Find where the given text appears and provide that cell's center as [X, Y] coordinate. 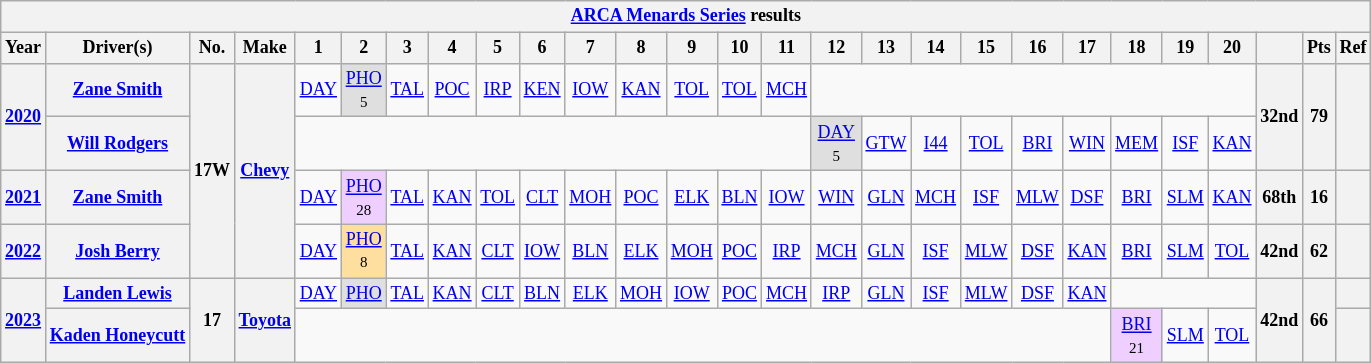
ARCA Menards Series results [686, 16]
GTW [886, 144]
12 [836, 48]
BRI21 [1137, 336]
6 [542, 48]
2021 [24, 197]
PHO5 [364, 90]
PHO [364, 294]
19 [1185, 48]
DAY5 [836, 144]
14 [936, 48]
KEN [542, 90]
Ref [1353, 48]
Make [264, 48]
Kaden Honeycutt [117, 336]
1 [318, 48]
Josh Berry [117, 251]
32nd [1280, 116]
MEM [1137, 144]
79 [1320, 116]
10 [740, 48]
15 [986, 48]
Driver(s) [117, 48]
17W [212, 170]
Year [24, 48]
PHO8 [364, 251]
3 [407, 48]
8 [642, 48]
2020 [24, 116]
PHO28 [364, 197]
No. [212, 48]
9 [692, 48]
5 [498, 48]
I44 [936, 144]
2022 [24, 251]
20 [1232, 48]
62 [1320, 251]
18 [1137, 48]
68th [1280, 197]
7 [590, 48]
2023 [24, 320]
66 [1320, 320]
Toyota [264, 320]
Chevy [264, 170]
Landen Lewis [117, 294]
2 [364, 48]
13 [886, 48]
Pts [1320, 48]
11 [787, 48]
4 [452, 48]
Will Rodgers [117, 144]
